Output the [X, Y] coordinate of the center of the cell containing the given text.  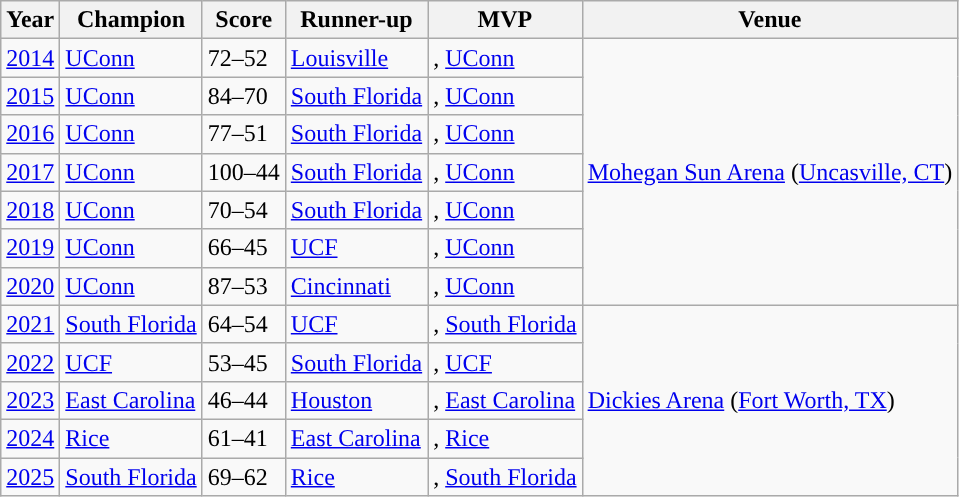
Houston [356, 400]
Venue [770, 20]
Mohegan Sun Arena (Uncasville, CT) [770, 172]
Year [30, 20]
Champion [131, 20]
61–41 [244, 438]
MVP [505, 20]
84–70 [244, 96]
53–45 [244, 362]
2014 [30, 58]
66–45 [244, 248]
Score [244, 20]
77–51 [244, 134]
2022 [30, 362]
46–44 [244, 400]
Dickies Arena (Fort Worth, TX) [770, 400]
100–44 [244, 172]
2015 [30, 96]
2017 [30, 172]
, UCF [505, 362]
, Rice [505, 438]
72–52 [244, 58]
Runner-up [356, 20]
70–54 [244, 210]
2019 [30, 248]
Louisville [356, 58]
, East Carolina [505, 400]
2024 [30, 438]
2016 [30, 134]
69–62 [244, 477]
2021 [30, 324]
Cincinnati [356, 286]
2023 [30, 400]
64–54 [244, 324]
2018 [30, 210]
2020 [30, 286]
87–53 [244, 286]
2025 [30, 477]
